Detect which cell encompasses the target text, then output its [x, y] center coordinate. 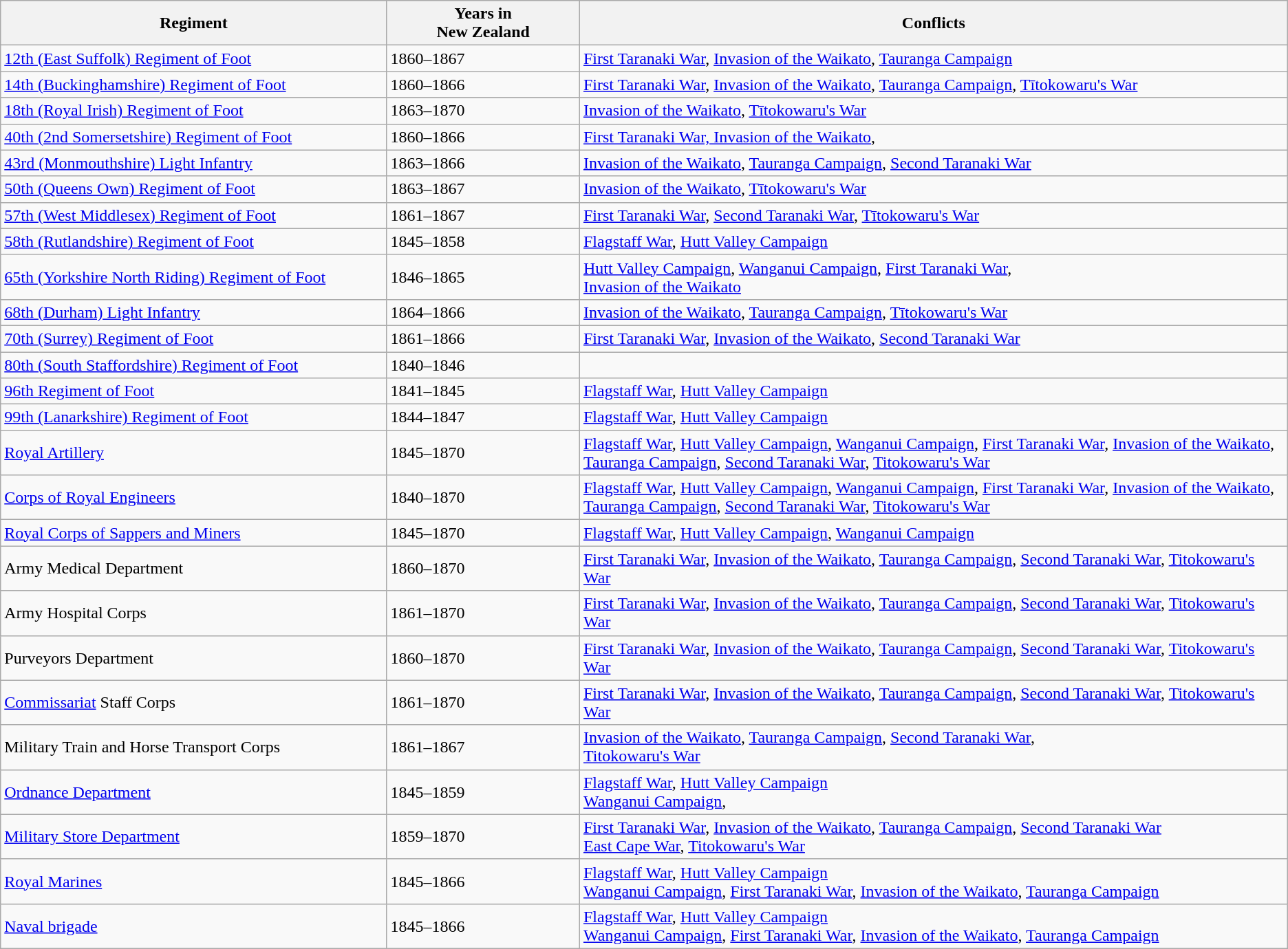
65th (Yorkshire North Riding) Regiment of Foot [194, 276]
Royal Corps of Sappers and Miners [194, 533]
57th (West Middlesex) Regiment of Foot [194, 215]
96th Regiment of Foot [194, 391]
Army Medical Department [194, 568]
70th (Surrey) Regiment of Foot [194, 338]
18th (Royal Irish) Regiment of Foot [194, 111]
First Taranaki War, Invasion of the Waikato, Tauranga Campaign, Tītokowaru's War [933, 85]
1859–1870 [483, 836]
1861–1866 [483, 338]
Commissariat Staff Corps [194, 703]
12th (East Suffolk) Regiment of Foot [194, 58]
Conflicts [933, 23]
58th (Rutlandshire) Regiment of Foot [194, 241]
Ordnance Department [194, 792]
First Taranaki War, Second Taranaki War, Tītokowaru's War [933, 215]
1841–1845 [483, 391]
Royal Marines [194, 882]
Army Hospital Corps [194, 613]
Corps of Royal Engineers [194, 498]
First Taranaki War, Invasion of the Waikato, Tauranga Campaign [933, 58]
1864–1866 [483, 312]
43rd (Monmouthshire) Light Infantry [194, 163]
68th (Durham) Light Infantry [194, 312]
Regiment [194, 23]
Invasion of the Waikato, Tauranga Campaign, Second Taranaki War,Titokowaru's War [933, 747]
1860–1867 [483, 58]
1845–1859 [483, 792]
1845–1858 [483, 241]
Flagstaff War, Hutt Valley Campaign, Wanganui Campaign [933, 533]
Royal Artillery [194, 452]
Military Train and Horse Transport Corps [194, 747]
1846–1865 [483, 276]
14th (Buckinghamshire) Regiment of Foot [194, 85]
Purveyors Department [194, 657]
1840–1870 [483, 498]
Flagstaff War, Hutt Valley CampaignWanganui Campaign, [933, 792]
1863–1867 [483, 189]
40th (2nd Somersetshire) Regiment of Foot [194, 137]
Military Store Department [194, 836]
99th (Lanarkshire) Regiment of Foot [194, 417]
50th (Queens Own) Regiment of Foot [194, 189]
1844–1847 [483, 417]
Invasion of the Waikato, Tauranga Campaign, Tītokowaru's War [933, 312]
First Taranaki War, Invasion of the Waikato, [933, 137]
First Taranaki War, Invasion of the Waikato, Tauranga Campaign, Second Taranaki WarEast Cape War, Titokowaru's War [933, 836]
80th (South Staffordshire) Regiment of Foot [194, 365]
Naval brigade [194, 926]
1863–1870 [483, 111]
1840–1846 [483, 365]
Years in New Zealand [483, 23]
1863–1866 [483, 163]
Invasion of the Waikato, Tauranga Campaign, Second Taranaki War [933, 163]
Hutt Valley Campaign, Wanganui Campaign, First Taranaki War,Invasion of the Waikato [933, 276]
First Taranaki War, Invasion of the Waikato, Second Taranaki War [933, 338]
